Pinpoint the cell where the given text exists, returning its (X, Y) midpoint coordinate. 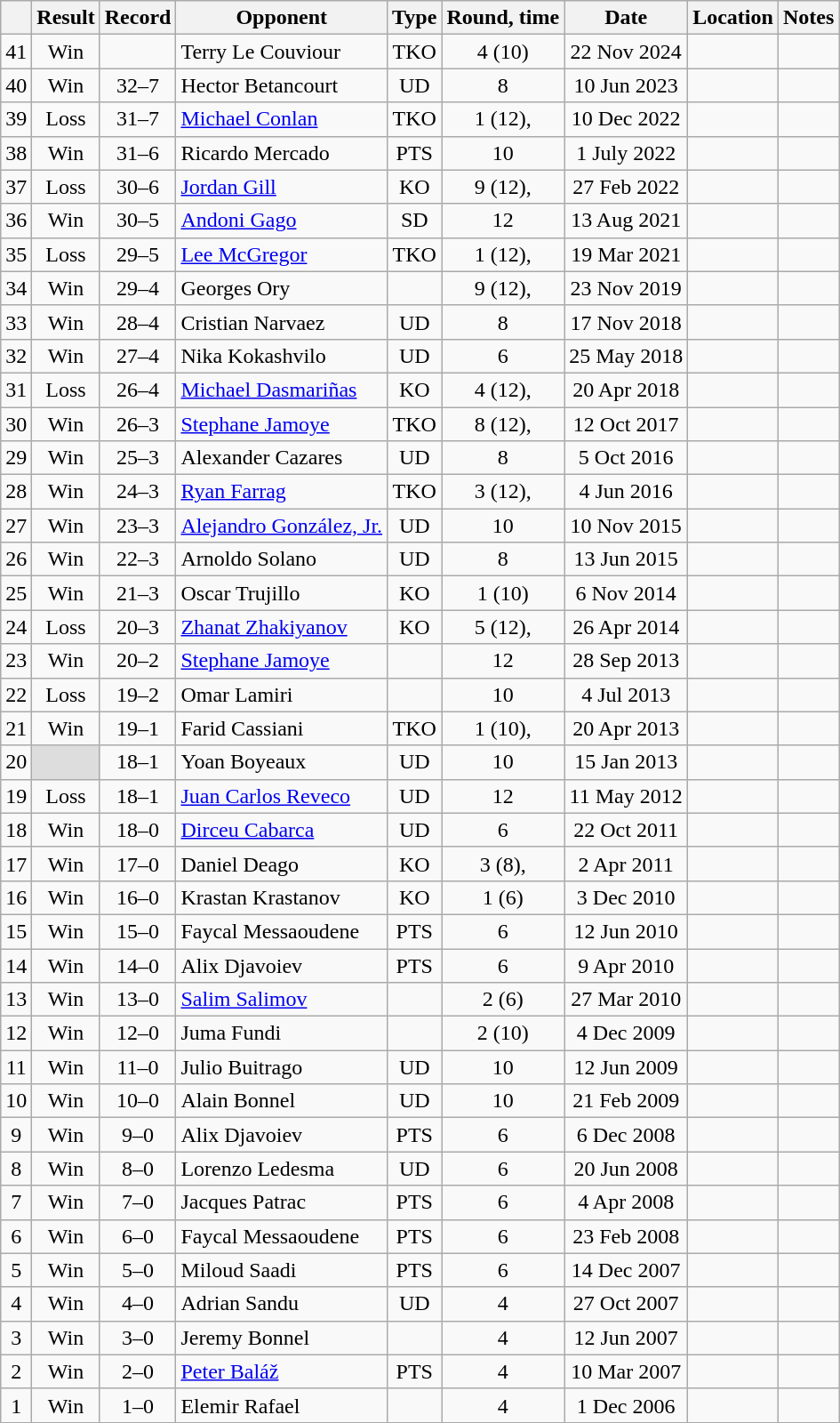
2 (6) (503, 1000)
Notes (808, 18)
12 Jun 2010 (626, 931)
3 (16, 1338)
30 (16, 424)
Alain Bonnel (282, 1101)
20 (16, 762)
1 (16, 1405)
4 (10) (503, 52)
Lorenzo Ledesma (282, 1169)
12 Jun 2009 (626, 1067)
2–0 (138, 1371)
27 Mar 2010 (626, 1000)
18 (16, 830)
17 (16, 864)
28 Sep 2013 (626, 661)
33 (16, 322)
27 (16, 526)
3 (12), (503, 492)
26–3 (138, 424)
13–0 (138, 1000)
26–4 (138, 390)
7 (16, 1202)
10–0 (138, 1101)
Record (138, 18)
14 Dec 2007 (626, 1270)
20 Apr 2018 (626, 390)
1 (10), (503, 728)
23 Nov 2019 (626, 288)
Peter Baláž (282, 1371)
Date (626, 18)
Alejandro González, Jr. (282, 526)
29–4 (138, 288)
32–7 (138, 85)
Julio Buitrago (282, 1067)
2 (10) (503, 1033)
27–4 (138, 356)
Location (733, 18)
5–0 (138, 1270)
19 Mar 2021 (626, 254)
16 (16, 897)
24 (16, 627)
28 (16, 492)
22–3 (138, 559)
4 (12), (503, 390)
6 Nov 2014 (626, 593)
Michael Conlan (282, 119)
13 Aug 2021 (626, 221)
Ricardo Mercado (282, 153)
23 (16, 661)
19–1 (138, 728)
10 Nov 2015 (626, 526)
3–0 (138, 1338)
Jeremy Bonnel (282, 1338)
30–6 (138, 187)
28–4 (138, 322)
31–6 (138, 153)
36 (16, 221)
Cristian Narvaez (282, 322)
40 (16, 85)
22 Nov 2024 (626, 52)
Result (66, 18)
Daniel Deago (282, 864)
4 Jul 2013 (626, 695)
32 (16, 356)
39 (16, 119)
1 July 2022 (626, 153)
Ryan Farrag (282, 492)
21–3 (138, 593)
Omar Lamiri (282, 695)
16–0 (138, 897)
31 (16, 390)
4 Apr 2008 (626, 1202)
29–5 (138, 254)
Terry Le Couviour (282, 52)
Hector Betancourt (282, 85)
10 Jun 2023 (626, 85)
20 Jun 2008 (626, 1169)
12 Jun 2007 (626, 1338)
Adrian Sandu (282, 1304)
Michael Dasmariñas (282, 390)
Juan Carlos Reveco (282, 796)
Dirceu Cabarca (282, 830)
Yoan Boyeaux (282, 762)
9 (16, 1135)
19 (16, 796)
25 (16, 593)
Jacques Patrac (282, 1202)
2 Apr 2011 (626, 864)
1 (10) (503, 593)
21 Feb 2009 (626, 1101)
24–3 (138, 492)
12 Oct 2017 (626, 424)
20–3 (138, 627)
Nika Kokashvilo (282, 356)
15 Jan 2013 (626, 762)
11–0 (138, 1067)
35 (16, 254)
34 (16, 288)
Salim Salimov (282, 1000)
10 Dec 2022 (626, 119)
30–5 (138, 221)
17–0 (138, 864)
Arnoldo Solano (282, 559)
1–0 (138, 1405)
9–0 (138, 1135)
5 (16, 1270)
1 Dec 2006 (626, 1405)
Opponent (282, 18)
14 (16, 965)
21 (16, 728)
Georges Ory (282, 288)
8–0 (138, 1169)
8 (12), (503, 424)
Elemir Rafael (282, 1405)
25–3 (138, 458)
27 Oct 2007 (626, 1304)
20–2 (138, 661)
SD (414, 221)
11 May 2012 (626, 796)
26 (16, 559)
13 Jun 2015 (626, 559)
Andoni Gago (282, 221)
Krastan Krastanov (282, 897)
41 (16, 52)
Jordan Gill (282, 187)
15–0 (138, 931)
31–7 (138, 119)
3 (8), (503, 864)
37 (16, 187)
17 Nov 2018 (626, 322)
2 (16, 1371)
20 Apr 2013 (626, 728)
3 Dec 2010 (626, 897)
25 May 2018 (626, 356)
4 Jun 2016 (626, 492)
Zhanat Zhakiyanov (282, 627)
23 Feb 2008 (626, 1236)
6 Dec 2008 (626, 1135)
19–2 (138, 695)
9 Apr 2010 (626, 965)
13 (16, 1000)
27 Feb 2022 (626, 187)
11 (16, 1067)
Alexander Cazares (282, 458)
23–3 (138, 526)
7–0 (138, 1202)
10 Mar 2007 (626, 1371)
4 Dec 2009 (626, 1033)
Type (414, 18)
15 (16, 931)
6–0 (138, 1236)
1 (6) (503, 897)
Lee McGregor (282, 254)
18–0 (138, 830)
Farid Cassiani (282, 728)
Oscar Trujillo (282, 593)
4–0 (138, 1304)
5 (12), (503, 627)
5 Oct 2016 (626, 458)
14–0 (138, 965)
Round, time (503, 18)
26 Apr 2014 (626, 627)
22 (16, 695)
12–0 (138, 1033)
29 (16, 458)
Juma Fundi (282, 1033)
Miloud Saadi (282, 1270)
22 Oct 2011 (626, 830)
38 (16, 153)
